Return (X, Y) of the center of cell containing provided text 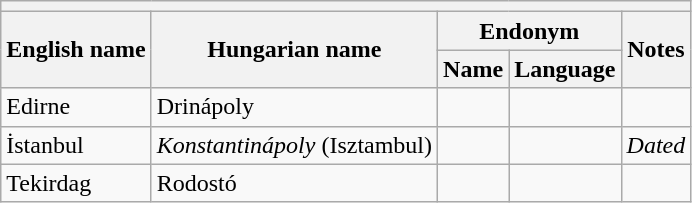
Language (565, 69)
Notes (656, 50)
Rodostó (294, 183)
Drinápoly (294, 107)
English name (76, 50)
Endonym (530, 31)
Edirne (76, 107)
Konstantinápoly (Isztambul) (294, 145)
Name (474, 69)
Dated (656, 145)
Hungarian name (294, 50)
Tekirdag (76, 183)
İstanbul (76, 145)
